For the text-containing cell, return its midpoint in (X, Y) coordinate format. 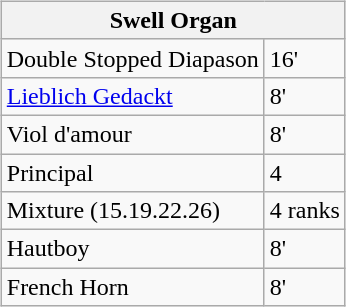
Hautboy (132, 249)
Viol d'amour (132, 134)
Lieblich Gedackt (132, 96)
16' (304, 58)
Swell Organ (173, 20)
4 (304, 173)
Principal (132, 173)
Double Stopped Diapason (132, 58)
Mixture (15.19.22.26) (132, 211)
French Horn (132, 287)
4 ranks (304, 211)
